Extract the (x, y) coordinate from the center of the cell holding the provided text.  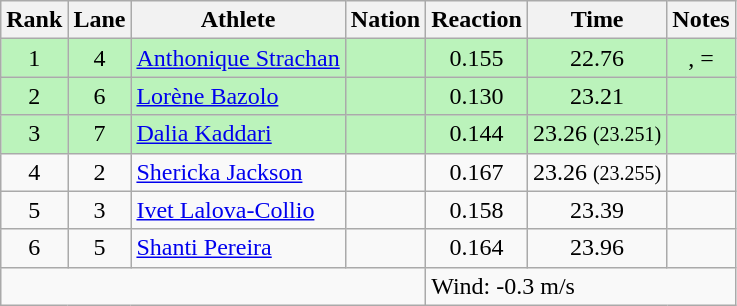
Anthonique Strachan (238, 58)
Shericka Jackson (238, 172)
Notes (701, 20)
Wind: -0.3 m/s (580, 286)
Reaction (477, 20)
Dalia Kaddari (238, 134)
23.96 (596, 248)
Time (596, 20)
Lane (100, 20)
0.144 (477, 134)
, = (701, 58)
Lorène Bazolo (238, 96)
23.26 (23.255) (596, 172)
Rank (34, 20)
22.76 (596, 58)
23.26 (23.251) (596, 134)
23.21 (596, 96)
0.167 (477, 172)
23.39 (596, 210)
1 (34, 58)
Nation (385, 20)
Shanti Pereira (238, 248)
Athlete (238, 20)
0.158 (477, 210)
0.130 (477, 96)
7 (100, 134)
0.164 (477, 248)
Ivet Lalova-Collio (238, 210)
0.155 (477, 58)
